Identify which cell holds the provided text, then report its (X, Y) central coordinate. 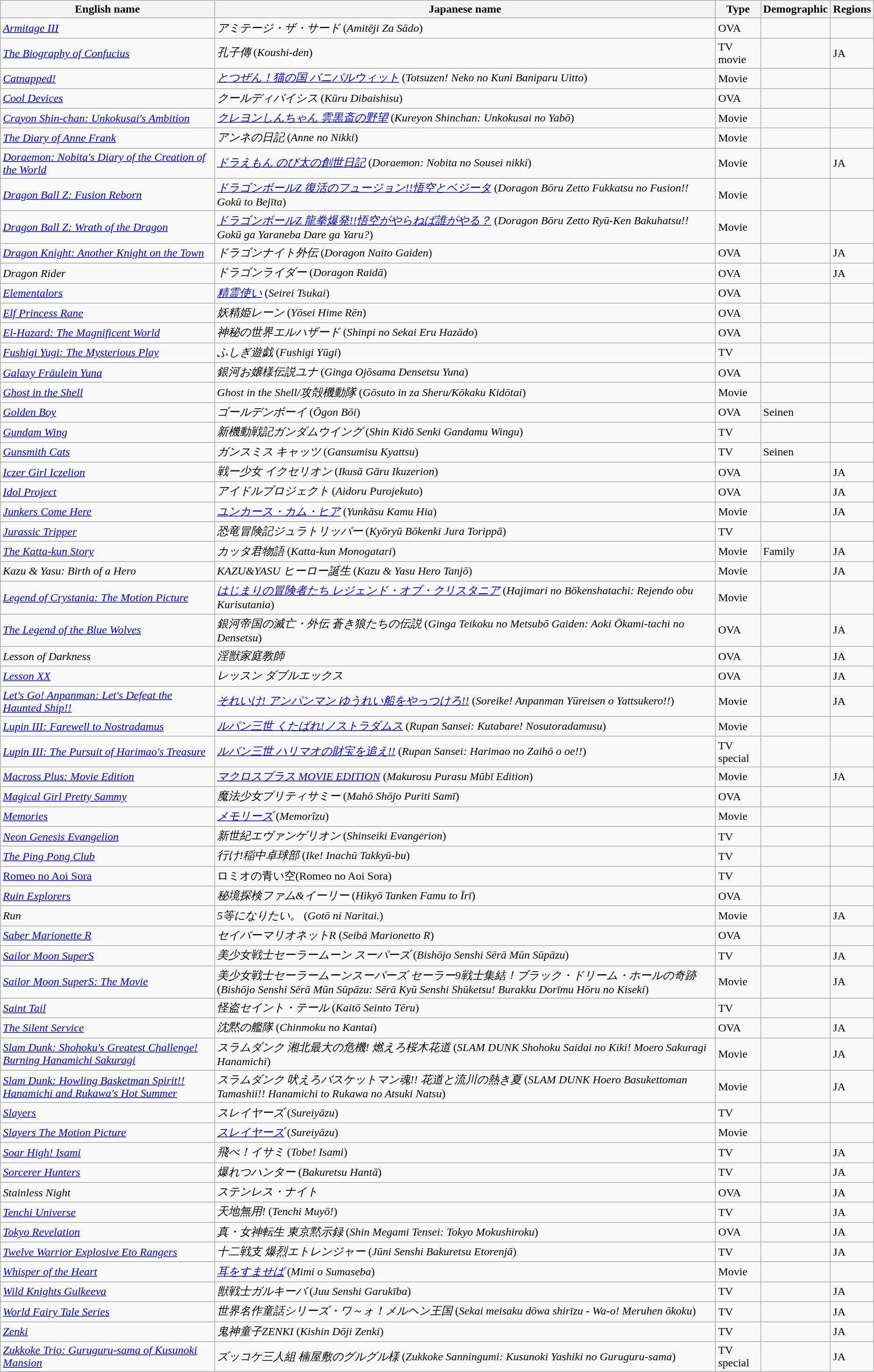
Ruin Explorers (107, 896)
Jurassic Tripper (107, 532)
Dragon Ball Z: Wrath of the Dragon (107, 227)
Golden Boy (107, 412)
Lesson XX (107, 676)
Type (738, 9)
Zukkoke Trio: Guruguru-sama of Kusunoki Mansion (107, 1357)
Slayers The Motion Picture (107, 1132)
Cool Devices (107, 98)
Saint Tail (107, 1008)
KAZU&YASU ヒーロー誕生 (Kazu & Yasu Hero Tanjō) (465, 572)
Memories (107, 817)
行け!稲中卓球部 (Ike! Inachū Takkyū-bu) (465, 857)
ステンレス・ナイト (465, 1192)
ズッコケ三人組 楠屋敷のグルグル様 (Zukkoke Sanningumi: Kusunoki Yashiki no Guruguru-sama) (465, 1357)
Ghost in the Shell (107, 392)
Legend of Crystania: The Motion Picture (107, 597)
Elf Princess Rane (107, 313)
TV movie (738, 53)
世界名作童話シリーズ・ワ～ォ！メルヘン王国 (Sekai meisaku dōwa shirīzu - Wa-o! Meruhen ōkoku) (465, 1312)
Run (107, 916)
Slam Dunk: Howling Basketman Spirit!! Hanamichi and Rukawa's Hot Summer (107, 1087)
クレヨンしんちゃん 雲黒斎の野望 (Kureyon Shinchan: Unkokusai no Yabō) (465, 119)
Sorcerer Hunters (107, 1173)
Regions (852, 9)
5等になりたい。 (Gotō ni Naritai.) (465, 916)
Whisper of the Heart (107, 1272)
Romeo no Aoi Sora (107, 876)
Dragon Rider (107, 273)
淫獣家庭教師 (465, 657)
恐竜冒険記ジュラトリッパー (Kyōryū Bōkenki Jura Torippā) (465, 532)
Junkers Come Here (107, 512)
ユンカース・カム・ヒア (Yunkāsu Kamu Hia) (465, 512)
The Silent Service (107, 1028)
ドラえもん のび太の創世日記 (Doraemon: Nobita no Sousei nikki) (465, 164)
爆れつハンター (Bakuretsu Hantā) (465, 1173)
メモリーズ (Memorîzu) (465, 817)
孔子傳 (Koushi-den) (465, 53)
Saber Marionette R (107, 936)
Macross Plus: Movie Edition (107, 776)
Japanese name (465, 9)
Gundam Wing (107, 433)
Dragon Ball Z: Fusion Reborn (107, 195)
神秘の世界エルハザード (Shinpi no Sekai Eru Hazādo) (465, 333)
ドラゴンボールZ 龍拳爆発!!悟空がやらねば誰がやる？ (Doragon Bōru Zetto Ryū-Ken Bakuhatsu!! Gokū ga Yaraneba Dare ga Yaru?) (465, 227)
El-Hazard: The Magnificent World (107, 333)
ふしぎ遊戯 (Fushigi Yūgi) (465, 353)
Lesson of Darkness (107, 657)
新世紀エヴァンゲリオン (Shinseiki Evangerion) (465, 836)
アンネの日記 (Anne no Nikki) (465, 138)
アミテージ・ザ・サード (Amitēji Za Sādo) (465, 28)
Armitage III (107, 28)
銀河お嬢様伝説ユナ (Ginga Ojōsama Densetsu Yuna) (465, 373)
The Biography of Confucius (107, 53)
Slam Dunk: Shohoku's Greatest Challenge! Burning Hanamichi Sakuragi (107, 1054)
Stainless Night (107, 1192)
Twelve Warrior Explosive Eto Rangers (107, 1252)
The Diary of Anne Frank (107, 138)
Sailor Moon SuperS (107, 956)
はじまりの冒険者たち レジェンド・オブ・クリスタニア (Hajimari no Bōkenshatachi: Rejendo obu Kurisutania) (465, 597)
ドラゴンナイト外伝 (Doragon Naito Gaiden) (465, 253)
セイバーマリオネットR (Seibā Marionetto R) (465, 936)
ドラゴンボールZ 復活のフュージョン!!悟空とベジータ (Doragon Bōru Zetto Fukkatsu no Fusion!! Gokū to Bejīta) (465, 195)
ルパン三世 くたばれ!ノストラダムス (Rupan Sansei: Kutabare! Nosutoradamusu) (465, 727)
真・女神転生 東京黙示録 (Shin Megami Tensei: Tokyo Mokushiroku) (465, 1232)
Dragon Knight: Another Knight on the Town (107, 253)
鬼神童子ZENKI (Kishin Dōji Zenki) (465, 1331)
Kazu & Yasu: Birth of a Hero (107, 572)
Family (796, 551)
十二戦支 爆烈エトレンジャー (Jūni Senshi Bakuretsu Etorenjā) (465, 1252)
Tenchi Universe (107, 1213)
Idol Project (107, 492)
美少女戦士セーラームーン スーパーズ (Bishōjo Senshi Sērā Mūn Sūpāzu) (465, 956)
Galaxy Fräulein Yuna (107, 373)
The Ping Pong Club (107, 857)
Tokyo Revelation (107, 1232)
World Fairy Tale Series (107, 1312)
天地無用! (Tenchi Muyō!) (465, 1213)
妖精姫レーン (Yōsei Hime Rēn) (465, 313)
ドラゴンライダー (Doragon Raidā) (465, 273)
カッタ君物語 (Katta-kun Monogatari) (465, 551)
獣戦士ガルキーバ (Juu Senshi Garukība) (465, 1292)
Magical Girl Pretty Sammy (107, 797)
アイドルプロジェクト (Aidoru Purojekuto) (465, 492)
ロミオの青い空(Romeo no Aoi Sora) (465, 876)
戦ー少女 イクセリオン (Ikusā Gāru Ikuzerion) (465, 472)
耳をすませば (Mimi o Sumaseba) (465, 1272)
The Legend of the Blue Wolves (107, 630)
Lupin III: The Pursuit of Harimao's Treasure (107, 751)
Neon Genesis Evangelion (107, 836)
Let's Go! Anpanman: Let's Defeat the Haunted Ship!! (107, 702)
Lupin III: Farewell to Nostradamus (107, 727)
Slayers (107, 1113)
新機動戦記ガンダムウイング (Shin Kidō Senki Gandamu Wingu) (465, 433)
マクロスプラス MOVIE EDITION (Makurosu Purasu Mūbī Edition) (465, 776)
それいけ! アンパンマン ゆうれい船をやっつけろ!! (Soreike! Anpanman Yūreisen o Yattsukero!!) (465, 702)
Crayon Shin-chan: Unkokusai's Ambition (107, 119)
Fushigi Yugi: The Mysterious Play (107, 353)
精霊使い (Seirei Tsukai) (465, 293)
怪盗セイント・テール (Kaitō Seinto Tēru) (465, 1008)
Gunsmith Cats (107, 452)
沈黙の艦隊 (Chinmoku no Kantai) (465, 1028)
Ghost in the Shell/攻殻機動隊 (Gōsuto in za Sheru/Kōkaku Kidōtai) (465, 392)
スラムダンク 吠えろバスケットマン魂!! 花道と流川の熱き夏 (SLAM DUNK Hoero Basukettoman Tamashii!! Hanamichi to Rukawa no Atsuki Natsu) (465, 1087)
Demographic (796, 9)
English name (107, 9)
秘境探検ファム&イーリー (Hikyō Tanken Famu to Īrī) (465, 896)
スラムダンク 湘北最大の危機! 燃えろ桜木花道 (SLAM DUNK Shohoku Saidai no Kiki! Moero Sakuragi Hanamichi) (465, 1054)
魔法少女プリティサミー (Mahō Shōjo Puriti Samī) (465, 797)
銀河帝国の滅亡・外伝 蒼き狼たちの伝説 (Ginga Teikoku no Metsubō Gaiden: Aoki Ōkami-tachi no Densetsu) (465, 630)
Doraemon: Nobita's Diary of the Creation of the World (107, 164)
ルパン三世 ハリマオの財宝を追え!! (Rupan Sansei: Harimao no Zaihō o oe!!) (465, 751)
ゴールデンボーイ (Ōgon Bōi) (465, 412)
飛べ！イサミ (Tobe! Isami) (465, 1153)
とつぜん！猫の国 バニパルウィット (Totsuzen! Neko no Kuni Baniparu Uitto) (465, 78)
クールディバイシス (Kūru Dibaishisu) (465, 98)
Iczer Girl Iczelion (107, 472)
美少女戦士セーラームーンスーパーズ セーラー9戦士集結！ブラック・ドリーム・ホールの奇跡 (Bishōjo Senshi Sērā Mūn Sūpāzu: Sērā Kyū Senshi Shūketsu! Burakku Dorīmu Hōru no Kiseki) (465, 982)
The Katta-kun Story (107, 551)
Elementalors (107, 293)
レッスン ダブルエックス (465, 676)
Wild Knights Gulkeeva (107, 1292)
ガンスミス キャッツ (Gansumisu Kyattsu) (465, 452)
Zenki (107, 1331)
Soar High! Isami (107, 1153)
Catnapped! (107, 78)
Sailor Moon SuperS: The Movie (107, 982)
